Search for the cell housing the specified text and yield its (x, y) center coordinate. 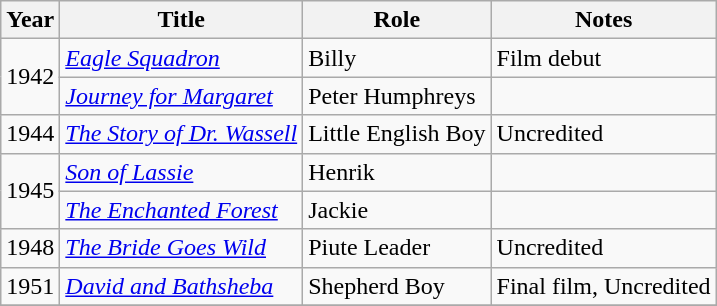
Henrik (397, 172)
1945 (30, 191)
Notes (604, 20)
Son of Lassie (182, 172)
Film debut (604, 58)
Peter Humphreys (397, 96)
1942 (30, 77)
Jackie (397, 210)
Role (397, 20)
Piute Leader (397, 248)
Year (30, 20)
1944 (30, 134)
Journey for Margaret (182, 96)
Final film, Uncredited (604, 286)
The Enchanted Forest (182, 210)
David and Bathsheba (182, 286)
Eagle Squadron (182, 58)
1951 (30, 286)
Shepherd Boy (397, 286)
Title (182, 20)
Billy (397, 58)
Little English Boy (397, 134)
1948 (30, 248)
The Bride Goes Wild (182, 248)
The Story of Dr. Wassell (182, 134)
